Detect which cell encompasses the target text, then output its (x, y) center coordinate. 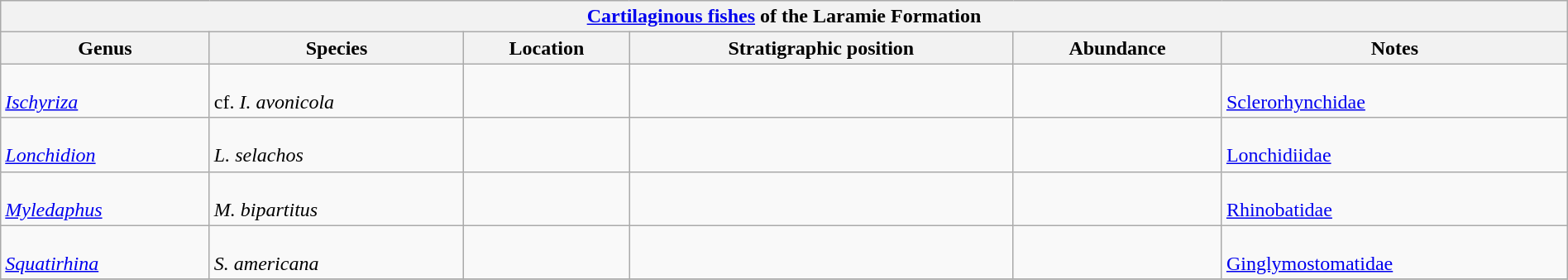
Lonchidion (106, 144)
Rhinobatidae (1394, 199)
L. selachos (337, 144)
M. bipartitus (337, 199)
Ischyriza (106, 91)
Abundance (1118, 48)
Squatirhina (106, 252)
Stratigraphic position (821, 48)
Cartilaginous fishes of the Laramie Formation (784, 17)
S. americana (337, 252)
Location (547, 48)
cf. I. avonicola (337, 91)
Ginglymostomatidae (1394, 252)
Genus (106, 48)
Species (337, 48)
Lonchidiidae (1394, 144)
Notes (1394, 48)
Myledaphus (106, 199)
Sclerorhynchidae (1394, 91)
